Locate the cell with the specified text and output its (X, Y) center coordinate. 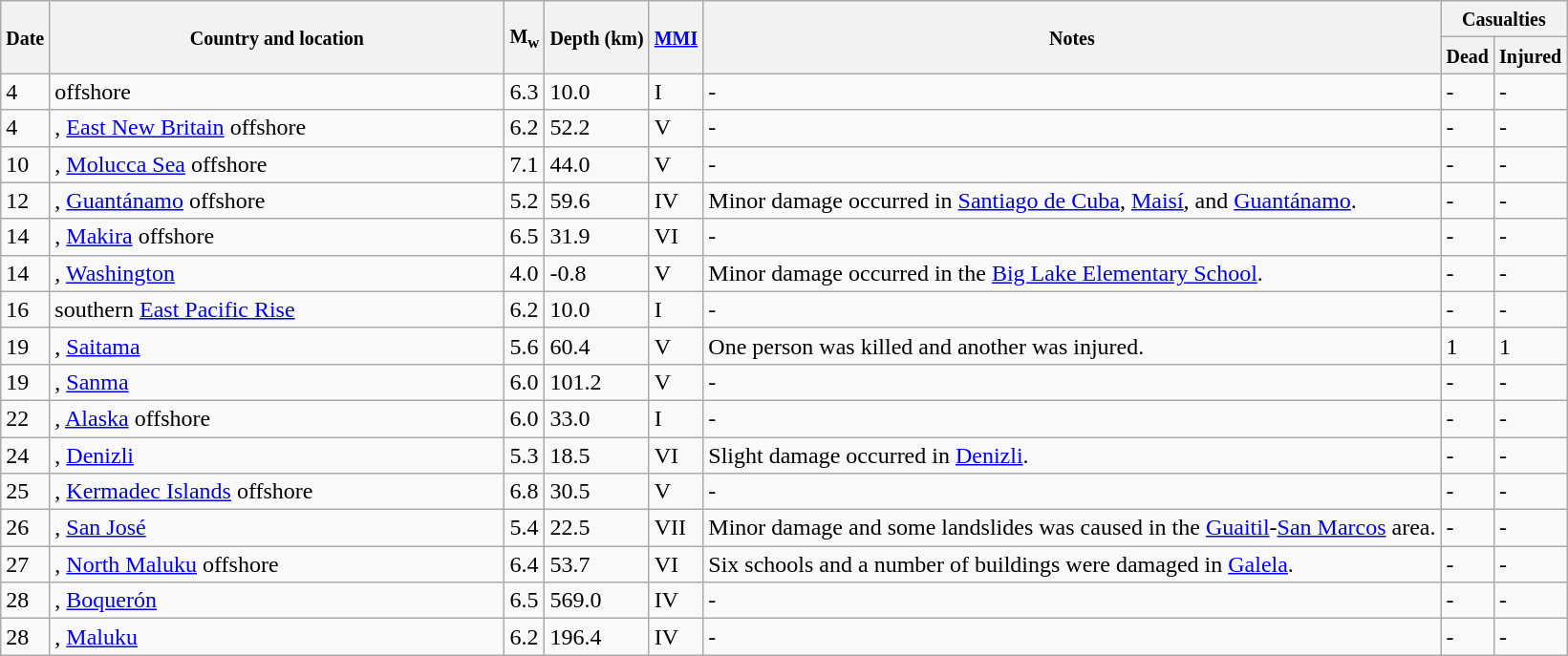
24 (25, 455)
Minor damage and some landslides was caused in the Guaitil-San Marcos area. (1072, 528)
, San José (277, 528)
MMI (677, 37)
5.3 (525, 455)
One person was killed and another was injured. (1072, 346)
5.6 (525, 346)
offshore (277, 92)
44.0 (596, 164)
, Kermadec Islands offshore (277, 492)
, Saitama (277, 346)
, East New Britain offshore (277, 128)
53.7 (596, 564)
, Guantánamo offshore (277, 201)
52.2 (596, 128)
26 (25, 528)
60.4 (596, 346)
, Makira offshore (277, 237)
27 (25, 564)
10 (25, 164)
4.0 (525, 273)
Six schools and a number of buildings were damaged in Galela. (1072, 564)
196.4 (596, 637)
Minor damage occurred in the Big Lake Elementary School. (1072, 273)
22 (25, 418)
, Maluku (277, 637)
, Sanma (277, 382)
-0.8 (596, 273)
6.4 (525, 564)
Date (25, 37)
VII (677, 528)
Casualties (1504, 19)
Injured (1531, 55)
, Molucca Sea offshore (277, 164)
101.2 (596, 382)
33.0 (596, 418)
25 (25, 492)
30.5 (596, 492)
6.8 (525, 492)
18.5 (596, 455)
, North Maluku offshore (277, 564)
16 (25, 309)
569.0 (596, 601)
31.9 (596, 237)
12 (25, 201)
5.4 (525, 528)
7.1 (525, 164)
, Alaska offshore (277, 418)
, Boquerón (277, 601)
Depth (km) (596, 37)
Mw (525, 37)
southern East Pacific Rise (277, 309)
Slight damage occurred in Denizli. (1072, 455)
6.3 (525, 92)
, Washington (277, 273)
22.5 (596, 528)
59.6 (596, 201)
5.2 (525, 201)
Minor damage occurred in Santiago de Cuba, Maisí, and Guantánamo. (1072, 201)
Dead (1468, 55)
, Denizli (277, 455)
Country and location (277, 37)
Notes (1072, 37)
